Extract the [x, y] coordinate from the center of the cell holding the provided text.  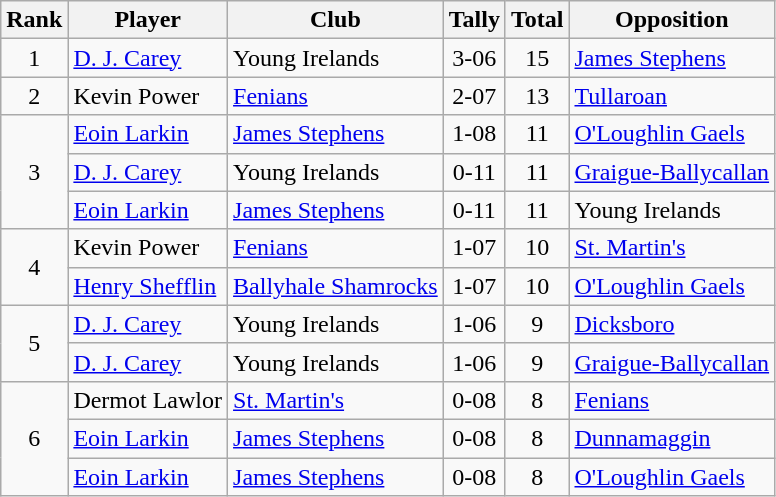
1-08 [474, 134]
Opposition [672, 20]
15 [537, 58]
4 [34, 267]
Dermot Lawlor [148, 400]
Ballyhale Shamrocks [336, 286]
2-07 [474, 96]
3 [34, 172]
Dunnamaggin [672, 438]
Total [537, 20]
Henry Shefflin [148, 286]
Tally [474, 20]
5 [34, 343]
6 [34, 438]
Rank [34, 20]
3-06 [474, 58]
Player [148, 20]
13 [537, 96]
2 [34, 96]
1 [34, 58]
Club [336, 20]
Tullaroan [672, 96]
Dicksboro [672, 324]
